Scan for the cell matching the given text and deliver its [x, y] coordinate at center. 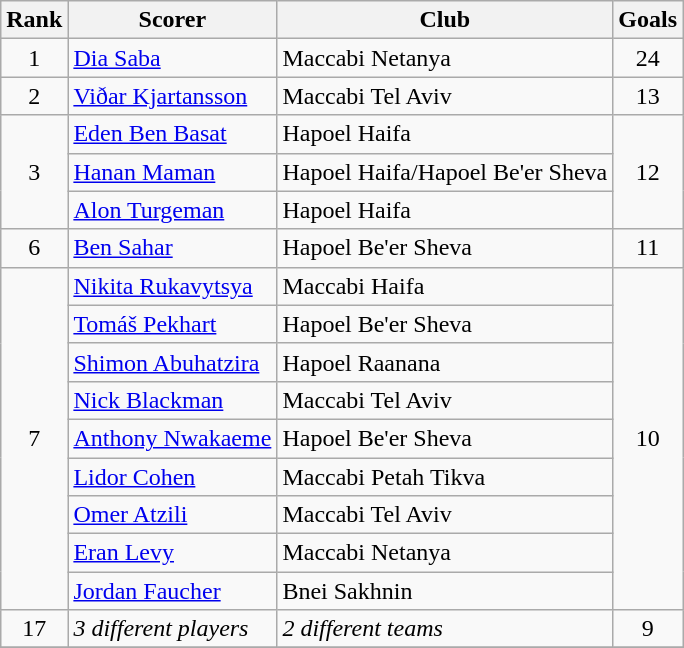
12 [648, 172]
Viðar Kjartansson [172, 96]
Jordan Faucher [172, 591]
Anthony Nwakaeme [172, 438]
Bnei Sakhnin [445, 591]
17 [34, 629]
13 [648, 96]
Tomáš Pekhart [172, 324]
1 [34, 58]
Nick Blackman [172, 400]
6 [34, 248]
3 different players [172, 629]
Hapoel Haifa/Hapoel Be'er Sheva [445, 172]
2 different teams [445, 629]
Club [445, 20]
Scorer [172, 20]
Eden Ben Basat [172, 134]
Omer Atzili [172, 515]
3 [34, 172]
Lidor Cohen [172, 477]
Hapoel Raanana [445, 362]
24 [648, 58]
Eran Levy [172, 553]
Alon Turgeman [172, 210]
Goals [648, 20]
Shimon Abuhatzira [172, 362]
Rank [34, 20]
9 [648, 629]
10 [648, 438]
Dia Saba [172, 58]
Maccabi Petah Tikva [445, 477]
Maccabi Haifa [445, 286]
11 [648, 248]
7 [34, 438]
2 [34, 96]
Hanan Maman [172, 172]
Ben Sahar [172, 248]
Nikita Rukavytsya [172, 286]
